Pinpoint the cell where the given text exists, returning its [X, Y] midpoint coordinate. 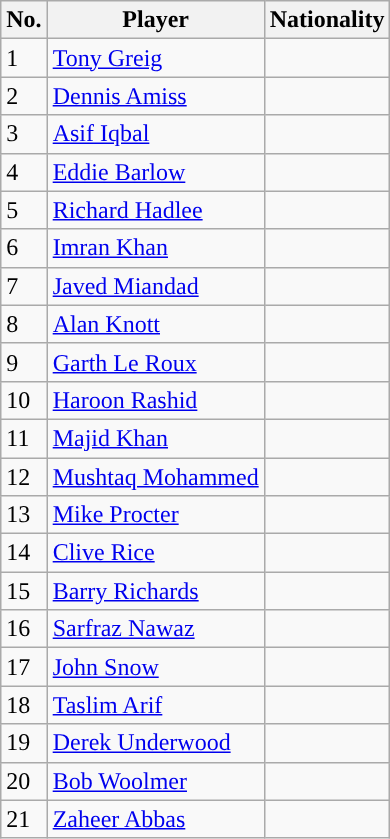
Eddie Barlow [156, 172]
Zaheer Abbas [156, 819]
Haroon Rashid [156, 400]
Nationality [327, 20]
15 [24, 591]
Mike Procter [156, 515]
Dennis Amiss [156, 96]
3 [24, 134]
John Snow [156, 667]
Majid Khan [156, 438]
Bob Woolmer [156, 781]
2 [24, 96]
1 [24, 58]
14 [24, 553]
Mushtaq Mohammed [156, 477]
Tony Greig [156, 58]
6 [24, 248]
18 [24, 705]
10 [24, 400]
16 [24, 629]
17 [24, 667]
Asif Iqbal [156, 134]
9 [24, 362]
Player [156, 20]
20 [24, 781]
12 [24, 477]
5 [24, 210]
Taslim Arif [156, 705]
Richard Hadlee [156, 210]
Imran Khan [156, 248]
Alan Knott [156, 324]
Sarfraz Nawaz [156, 629]
21 [24, 819]
19 [24, 743]
13 [24, 515]
Derek Underwood [156, 743]
Barry Richards [156, 591]
11 [24, 438]
Clive Rice [156, 553]
Garth Le Roux [156, 362]
4 [24, 172]
No. [24, 20]
8 [24, 324]
7 [24, 286]
Javed Miandad [156, 286]
